Find where the given text appears and provide that cell's center as (X, Y) coordinate. 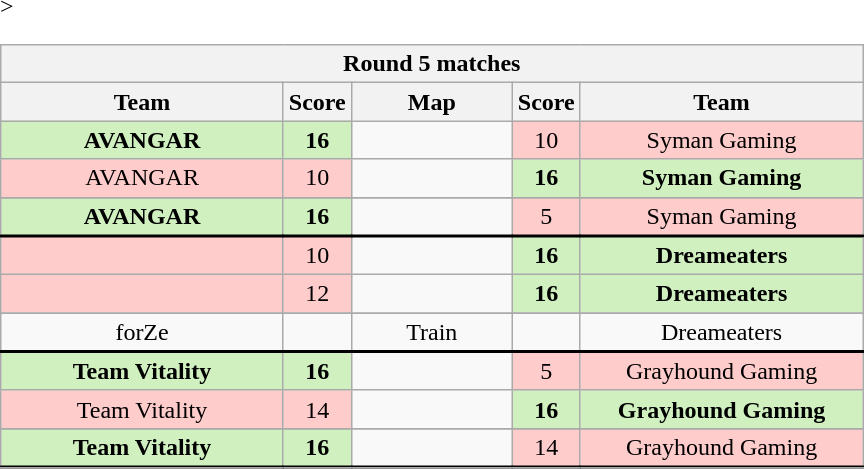
Train (432, 332)
12 (317, 294)
Round 5 matches (432, 64)
Map (432, 102)
forZe (142, 332)
